Capture the cell that displays the provided text and extract its [x, y] central coordinate. 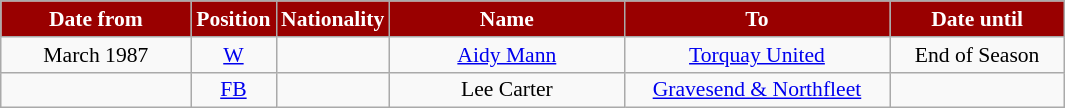
Nationality [332, 19]
Name [506, 19]
Position [234, 19]
To [756, 19]
March 1987 [96, 55]
End of Season [978, 55]
Date until [978, 19]
FB [234, 90]
W [234, 55]
Gravesend & Northfleet [756, 90]
Aidy Mann [506, 55]
Date from [96, 19]
Lee Carter [506, 90]
Torquay United [756, 55]
